Provide the (X, Y) coordinate of the cell's center where the given text is located.  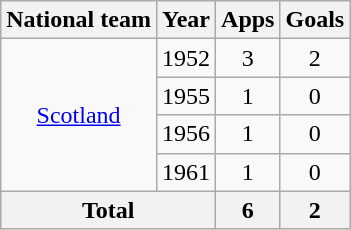
6 (248, 210)
Scotland (79, 115)
3 (248, 58)
National team (79, 20)
1952 (186, 58)
1956 (186, 134)
1955 (186, 96)
1961 (186, 172)
Goals (315, 20)
Year (186, 20)
Total (108, 210)
Apps (248, 20)
